From the cell containing the given text, extract its center point as [x, y] coordinate. 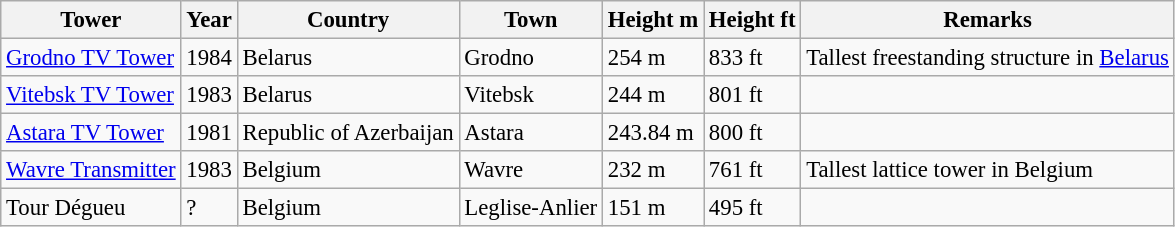
Tallest freestanding structure in Belarus [988, 58]
Astara [530, 133]
495 ft [752, 208]
800 ft [752, 133]
Vitebsk TV Tower [91, 95]
Leglise-Anlier [530, 208]
Wavre Transmitter [91, 170]
Grodno [530, 58]
Republic of Azerbaijan [348, 133]
1981 [209, 133]
Tower [91, 20]
Height m [652, 20]
254 m [652, 58]
Height ft [752, 20]
244 m [652, 95]
Grodno TV Tower [91, 58]
243.84 m [652, 133]
761 ft [752, 170]
151 m [652, 208]
Year [209, 20]
Town [530, 20]
Tallest lattice tower in Belgium [988, 170]
833 ft [752, 58]
Country [348, 20]
Remarks [988, 20]
? [209, 208]
232 m [652, 170]
Tour Dégueu [91, 208]
1984 [209, 58]
801 ft [752, 95]
Wavre [530, 170]
Astara TV Tower [91, 133]
Vitebsk [530, 95]
